Output the (X, Y) coordinate of the center of the cell containing the given text.  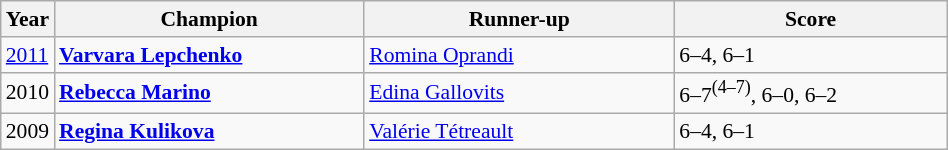
Edina Gallovits (519, 92)
Champion (209, 19)
Year (28, 19)
2010 (28, 92)
2009 (28, 132)
Romina Oprandi (519, 55)
Valérie Tétreault (519, 132)
Rebecca Marino (209, 92)
Varvara Lepchenko (209, 55)
2011 (28, 55)
Regina Kulikova (209, 132)
6–7(4–7), 6–0, 6–2 (810, 92)
Score (810, 19)
Runner-up (519, 19)
